Capture the cell that displays the provided text and extract its (X, Y) central coordinate. 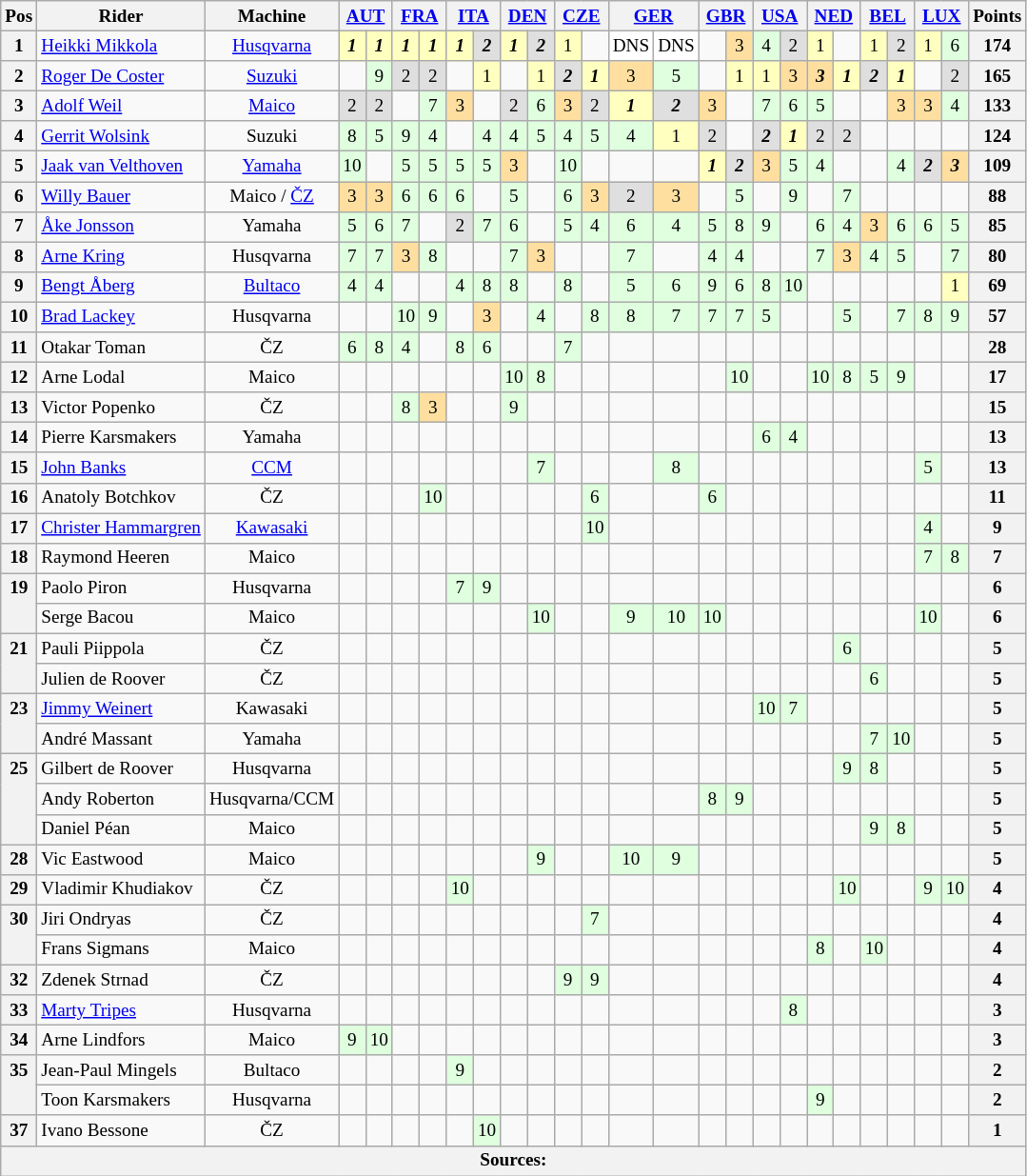
USA (780, 16)
Otakar Toman (122, 348)
Heikki Mikkola (122, 46)
Jaak van Velthoven (122, 167)
ITA (474, 16)
Raymond Heeren (122, 558)
Gilbert de Roover (122, 769)
AUT (365, 16)
Pierre Karsmakers (122, 438)
19 (19, 604)
FRA (419, 16)
29 (19, 889)
165 (997, 76)
69 (997, 287)
CZE (581, 16)
25 (19, 800)
Jiri Ondryas (122, 920)
Sources: (514, 1161)
Arne Lodal (122, 377)
Toon Karsmakers (122, 1101)
GBR (725, 16)
Vic Eastwood (122, 859)
Rider (122, 16)
Arne Lindfors (122, 1040)
174 (997, 46)
21 (19, 663)
Åke Jonsson (122, 227)
Adolf Weil (122, 106)
18 (19, 558)
Pos (19, 16)
88 (997, 196)
85 (997, 227)
Arne Kring (122, 257)
Christer Hammargren (122, 528)
124 (997, 136)
André Massant (122, 739)
DEN (527, 16)
Frans Sigmans (122, 949)
Roger De Coster (122, 76)
Andy Roberton (122, 799)
57 (997, 317)
Brad Lackey (122, 317)
30 (19, 935)
14 (19, 438)
NED (834, 16)
Zdenek Strnad (122, 980)
109 (997, 167)
Paolo Piron (122, 588)
LUX (942, 16)
32 (19, 980)
Jimmy Weinert (122, 708)
80 (997, 257)
Machine (271, 16)
Anatoly Botchkov (122, 498)
16 (19, 498)
Maico / ČZ (271, 196)
Bengt Åberg (122, 287)
23 (19, 724)
12 (19, 377)
34 (19, 1040)
Pauli Piippola (122, 648)
Daniel Péan (122, 829)
John Banks (122, 468)
Gerrit Wolsink (122, 136)
35 (19, 1086)
Marty Tripes (122, 1010)
Victor Popenko (122, 408)
133 (997, 106)
Julien de Roover (122, 679)
Willy Bauer (122, 196)
Vladimir Khudiakov (122, 889)
Serge Bacou (122, 618)
37 (19, 1130)
GER (653, 16)
Points (997, 16)
CCM (271, 468)
Ivano Bessone (122, 1130)
Husqvarna/CCM (271, 799)
BEL (887, 16)
33 (19, 1010)
Jean-Paul Mingels (122, 1070)
